Search for the cell housing the specified text and yield its (x, y) center coordinate. 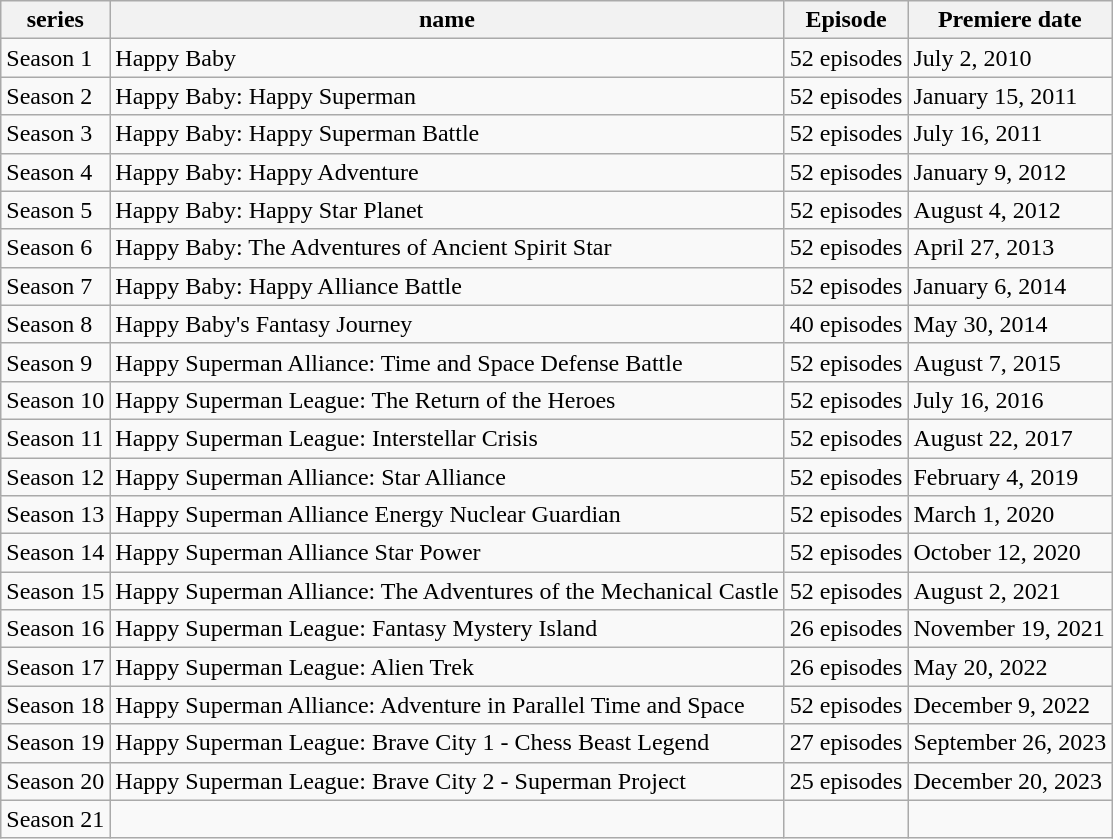
Season 7 (56, 286)
Season 13 (56, 515)
Season 20 (56, 781)
Happy Superman Alliance: Adventure in Parallel Time and Space (447, 705)
Season 12 (56, 477)
January 9, 2012 (1010, 172)
Season 16 (56, 629)
January 6, 2014 (1010, 286)
Happy Superman League: Brave City 2 - Superman Project (447, 781)
Season 9 (56, 362)
August 22, 2017 (1010, 438)
Season 10 (56, 400)
Season 2 (56, 96)
August 7, 2015 (1010, 362)
Season 4 (56, 172)
40 episodes (846, 324)
December 20, 2023 (1010, 781)
Happy Superman Alliance: Star Alliance (447, 477)
Episode (846, 20)
April 27, 2013 (1010, 248)
January 15, 2011 (1010, 96)
Season 18 (56, 705)
Season 14 (56, 553)
May 20, 2022 (1010, 667)
Season 17 (56, 667)
Season 1 (56, 58)
September 26, 2023 (1010, 743)
October 12, 2020 (1010, 553)
Season 5 (56, 210)
March 1, 2020 (1010, 515)
Season 3 (56, 134)
Season 15 (56, 591)
Happy Baby: Happy Star Planet (447, 210)
Premiere date (1010, 20)
Happy Baby: Happy Superman (447, 96)
Happy Superman League: Brave City 1 - Chess Beast Legend (447, 743)
Happy Superman Alliance Energy Nuclear Guardian (447, 515)
Happy Baby: Happy Adventure (447, 172)
February 4, 2019 (1010, 477)
May 30, 2014 (1010, 324)
Happy Baby: Happy Superman Battle (447, 134)
July 16, 2011 (1010, 134)
December 9, 2022 (1010, 705)
Happy Superman Alliance: Time and Space Defense Battle (447, 362)
27 episodes (846, 743)
August 2, 2021 (1010, 591)
Happy Superman League: Interstellar Crisis (447, 438)
Season 21 (56, 819)
Season 8 (56, 324)
November 19, 2021 (1010, 629)
Happy Baby: The Adventures of Ancient Spirit Star (447, 248)
August 4, 2012 (1010, 210)
Happy Superman League: Alien Trek (447, 667)
Happy Superman League: The Return of the Heroes (447, 400)
Happy Superman Alliance: The Adventures of the Mechanical Castle (447, 591)
Happy Baby: Happy Alliance Battle (447, 286)
Happy Baby's Fantasy Journey (447, 324)
July 16, 2016 (1010, 400)
series (56, 20)
Season 11 (56, 438)
Season 19 (56, 743)
Season 6 (56, 248)
name (447, 20)
Happy Baby (447, 58)
July 2, 2010 (1010, 58)
Happy Superman Alliance Star Power (447, 553)
Happy Superman League: Fantasy Mystery Island (447, 629)
25 episodes (846, 781)
